Determine the [X, Y] coordinate at the center of the cell enclosing the given text.  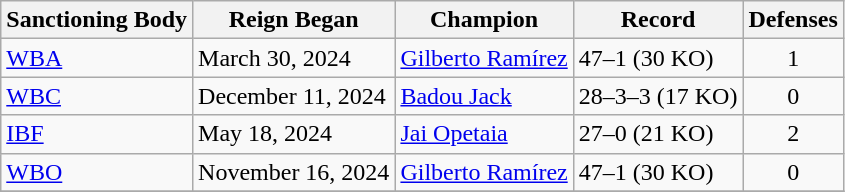
Jai Opetaia [484, 134]
WBO [97, 172]
Defenses [793, 20]
WBA [97, 58]
1 [793, 58]
28–3–3 (17 KO) [658, 96]
Champion [484, 20]
May 18, 2024 [294, 134]
November 16, 2024 [294, 172]
WBC [97, 96]
IBF [97, 134]
December 11, 2024 [294, 96]
Reign Began [294, 20]
2 [793, 134]
Sanctioning Body [97, 20]
Badou Jack [484, 96]
27–0 (21 KO) [658, 134]
Record [658, 20]
March 30, 2024 [294, 58]
